Extract the (X, Y) coordinate from the center of the cell holding the provided text.  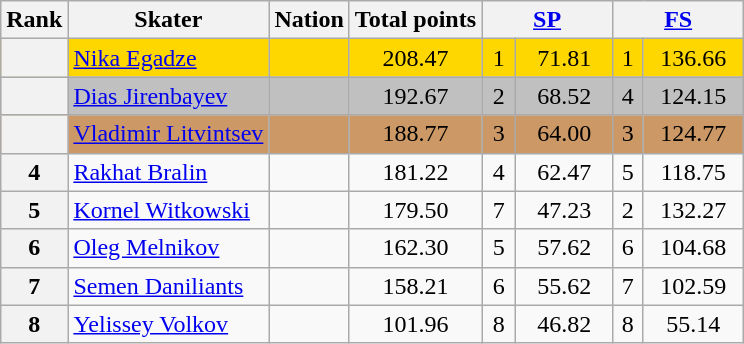
158.21 (415, 286)
Rank (34, 20)
Nation (309, 20)
118.75 (694, 172)
55.62 (564, 286)
55.14 (694, 324)
46.82 (564, 324)
Vladimir Litvintsev (168, 134)
188.77 (415, 134)
192.67 (415, 96)
Dias Jirenbayev (168, 96)
102.59 (694, 286)
Skater (168, 20)
Semen Daniliants (168, 286)
Oleg Melnikov (168, 248)
71.81 (564, 58)
101.96 (415, 324)
47.23 (564, 210)
104.68 (694, 248)
68.52 (564, 96)
179.50 (415, 210)
64.00 (564, 134)
136.66 (694, 58)
62.47 (564, 172)
162.30 (415, 248)
181.22 (415, 172)
208.47 (415, 58)
Nika Egadze (168, 58)
124.77 (694, 134)
124.15 (694, 96)
Yelissey Volkov (168, 324)
FS (678, 20)
Kornel Witkowski (168, 210)
Total points (415, 20)
SP (548, 20)
57.62 (564, 248)
132.27 (694, 210)
Rakhat Bralin (168, 172)
